Output the [x, y] coordinate of the center of the cell containing the given text.  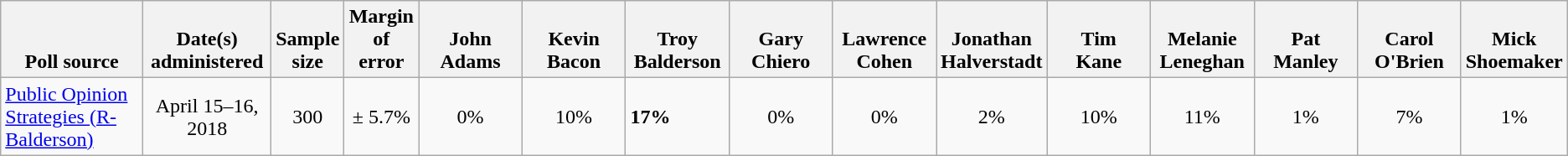
7% [1410, 117]
Poll source [72, 39]
KevinBacon [574, 39]
JohnAdams [471, 39]
JonathanHalverstadt [992, 39]
Public Opinion Strategies (R-Balderson) [72, 117]
Samplesize [308, 39]
PatManley [1306, 39]
11% [1203, 117]
Date(s)administered [208, 39]
MelanieLeneghan [1203, 39]
TroyBalderson [678, 39]
GaryChiero [781, 39]
LawrenceCohen [885, 39]
TimKane [1099, 39]
± 5.7% [382, 117]
2% [992, 117]
April 15–16, 2018 [208, 117]
CarolO'Brien [1410, 39]
300 [308, 117]
MickShoemaker [1514, 39]
Marginof error [382, 39]
17% [678, 117]
